Extract the (x, y) coordinate from the center of the cell holding the provided text.  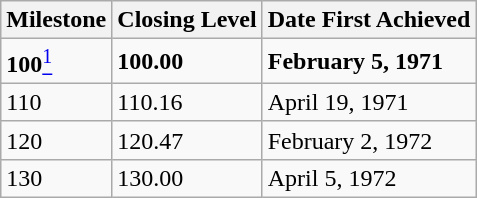
Milestone (56, 20)
110.16 (187, 102)
130 (56, 178)
110 (56, 102)
100.00 (187, 62)
Closing Level (187, 20)
April 19, 1971 (369, 102)
120.47 (187, 140)
Date First Achieved (369, 20)
April 5, 1972 (369, 178)
120 (56, 140)
February 5, 1971 (369, 62)
February 2, 1972 (369, 140)
130.00 (187, 178)
1001 (56, 62)
